Provide the (X, Y) coordinate of the cell's center where the given text is located.  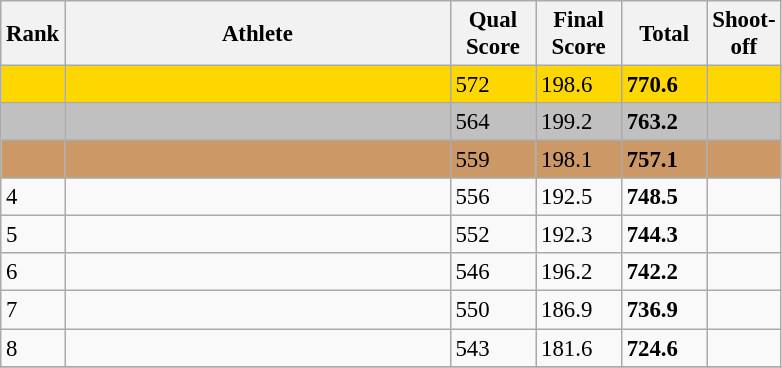
763.2 (664, 122)
543 (493, 348)
196.2 (579, 273)
5 (33, 235)
546 (493, 273)
Rank (33, 34)
Total (664, 34)
Qual Score (493, 34)
572 (493, 85)
186.9 (579, 310)
8 (33, 348)
Shoot-off (744, 34)
742.2 (664, 273)
7 (33, 310)
736.9 (664, 310)
559 (493, 160)
770.6 (664, 85)
181.6 (579, 348)
198.6 (579, 85)
724.6 (664, 348)
Final Score (579, 34)
192.5 (579, 197)
552 (493, 235)
198.1 (579, 160)
6 (33, 273)
744.3 (664, 235)
556 (493, 197)
550 (493, 310)
199.2 (579, 122)
192.3 (579, 235)
4 (33, 197)
Athlete (258, 34)
748.5 (664, 197)
757.1 (664, 160)
564 (493, 122)
